Pinpoint the cell where the given text exists, returning its [x, y] midpoint coordinate. 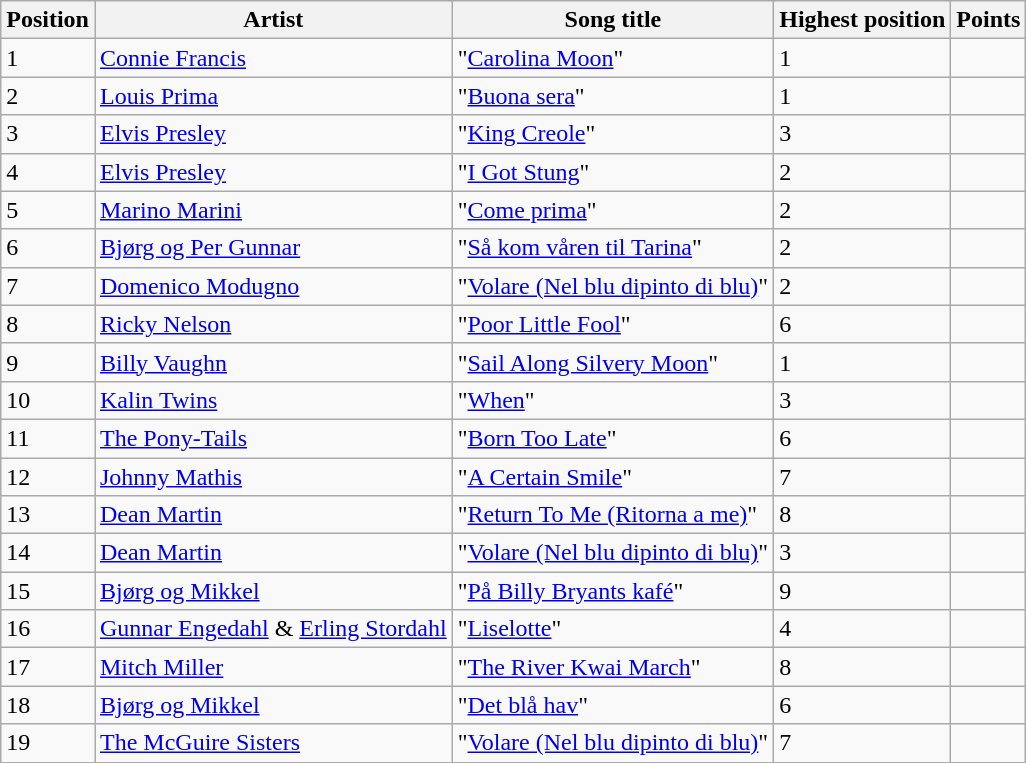
"Poor Little Fool" [613, 324]
15 [48, 591]
5 [48, 210]
12 [48, 477]
"På Billy Bryants kafé" [613, 591]
Artist [273, 20]
19 [48, 743]
Louis Prima [273, 96]
Song title [613, 20]
"King Creole" [613, 134]
"Come prima" [613, 210]
14 [48, 553]
"When" [613, 400]
The Pony-Tails [273, 438]
"Liselotte" [613, 629]
Billy Vaughn [273, 362]
"Born Too Late" [613, 438]
"Carolina Moon" [613, 58]
Gunnar Engedahl & Erling Stordahl [273, 629]
16 [48, 629]
Domenico Modugno [273, 286]
Mitch Miller [273, 667]
Kalin Twins [273, 400]
"The River Kwai March" [613, 667]
"Sail Along Silvery Moon" [613, 362]
Johnny Mathis [273, 477]
"I Got Stung" [613, 172]
"Så kom våren til Tarina" [613, 248]
Bjørg og Per Gunnar [273, 248]
Position [48, 20]
13 [48, 515]
Highest position [862, 20]
Connie Francis [273, 58]
The McGuire Sisters [273, 743]
11 [48, 438]
10 [48, 400]
"Return To Me (Ritorna a me)" [613, 515]
Marino Marini [273, 210]
17 [48, 667]
"Buona sera" [613, 96]
"Det blå hav" [613, 705]
Ricky Nelson [273, 324]
"A Certain Smile" [613, 477]
18 [48, 705]
Points [988, 20]
